Return the (x, y) coordinate for the center point of the cell that contains the specified text.  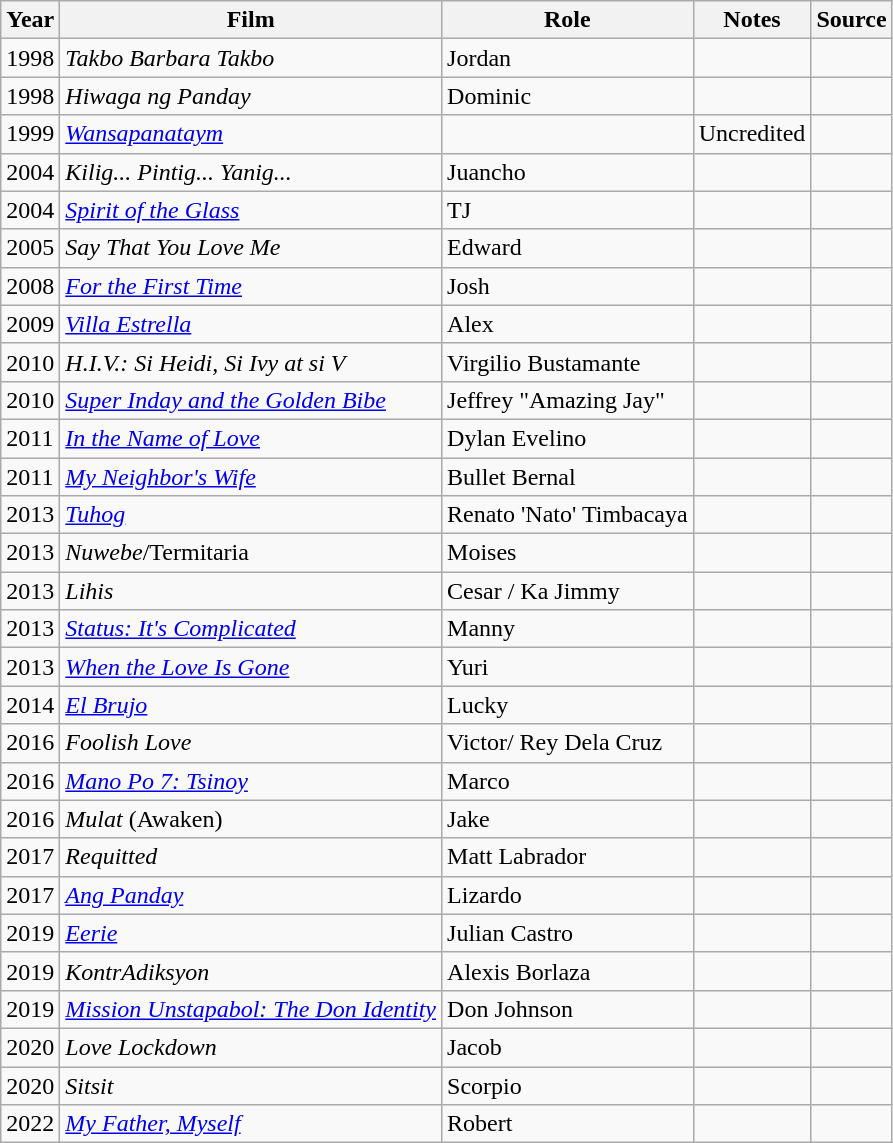
1999 (30, 134)
Eerie (251, 933)
Alexis Borlaza (568, 971)
Notes (752, 20)
Super Inday and the Golden Bibe (251, 400)
Manny (568, 629)
Jake (568, 819)
Dominic (568, 96)
Say That You Love Me (251, 248)
Takbo Barbara Takbo (251, 58)
Mulat (Awaken) (251, 819)
2008 (30, 286)
KontrAdiksyon (251, 971)
Film (251, 20)
In the Name of Love (251, 438)
Nuwebe/Termitaria (251, 553)
2009 (30, 324)
My Neighbor's Wife (251, 477)
Sitsit (251, 1085)
Hiwaga ng Panday (251, 96)
Requitted (251, 857)
El Brujo (251, 705)
Tuhog (251, 515)
Yuri (568, 667)
When the Love Is Gone (251, 667)
For the First Time (251, 286)
Marco (568, 781)
2014 (30, 705)
Status: It's Complicated (251, 629)
Juancho (568, 172)
TJ (568, 210)
Dylan Evelino (568, 438)
Source (852, 20)
Kilig... Pintig... Yanig... (251, 172)
Lizardo (568, 895)
Scorpio (568, 1085)
Virgilio Bustamante (568, 362)
Ang Panday (251, 895)
Lihis (251, 591)
Mano Po 7: Tsinoy (251, 781)
Alex (568, 324)
Cesar / Ka Jimmy (568, 591)
Victor/ Rey Dela Cruz (568, 743)
2022 (30, 1124)
Role (568, 20)
Jeffrey "Amazing Jay" (568, 400)
Jordan (568, 58)
Julian Castro (568, 933)
Bullet Bernal (568, 477)
Love Lockdown (251, 1047)
Lucky (568, 705)
Spirit of the Glass (251, 210)
My Father, Myself (251, 1124)
2005 (30, 248)
Renato 'Nato' Timbacaya (568, 515)
Year (30, 20)
Jacob (568, 1047)
Foolish Love (251, 743)
Matt Labrador (568, 857)
Uncredited (752, 134)
Mission Unstapabol: The Don Identity (251, 1009)
Wansapanataym (251, 134)
H.I.V.: Si Heidi, Si Ivy at si V (251, 362)
Don Johnson (568, 1009)
Josh (568, 286)
Robert (568, 1124)
Villa Estrella (251, 324)
Moises (568, 553)
Edward (568, 248)
